Output the [X, Y] coordinate of the center of the cell containing the given text.  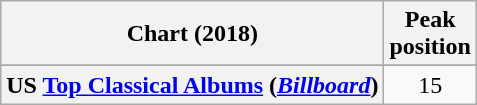
15 [430, 85]
US Top Classical Albums (Billboard) [192, 85]
Peakposition [430, 34]
Chart (2018) [192, 34]
